Output the (X, Y) coordinate of the center of the cell containing the given text.  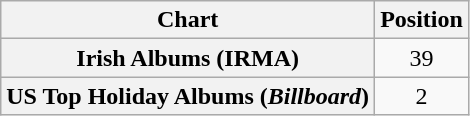
Chart (188, 20)
Position (422, 20)
US Top Holiday Albums (Billboard) (188, 96)
2 (422, 96)
39 (422, 58)
Irish Albums (IRMA) (188, 58)
